Determine the (x, y) coordinate at the center of the cell enclosing the given text.  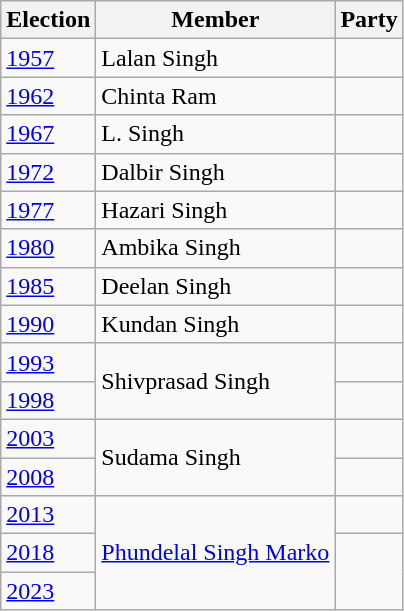
Election (48, 20)
L. Singh (216, 134)
Chinta Ram (216, 96)
Ambika Singh (216, 248)
1957 (48, 58)
1972 (48, 172)
Lalan Singh (216, 58)
1998 (48, 400)
Sudama Singh (216, 457)
Hazari Singh (216, 210)
2003 (48, 438)
1993 (48, 362)
Member (216, 20)
1980 (48, 248)
Shivprasad Singh (216, 381)
Deelan Singh (216, 286)
Phundelal Singh Marko (216, 553)
1962 (48, 96)
1985 (48, 286)
Dalbir Singh (216, 172)
1977 (48, 210)
1967 (48, 134)
Party (369, 20)
1990 (48, 324)
Kundan Singh (216, 324)
2008 (48, 477)
2023 (48, 591)
2013 (48, 515)
2018 (48, 553)
